Provide the (x, y) coordinate of the cell's center where the given text is located.  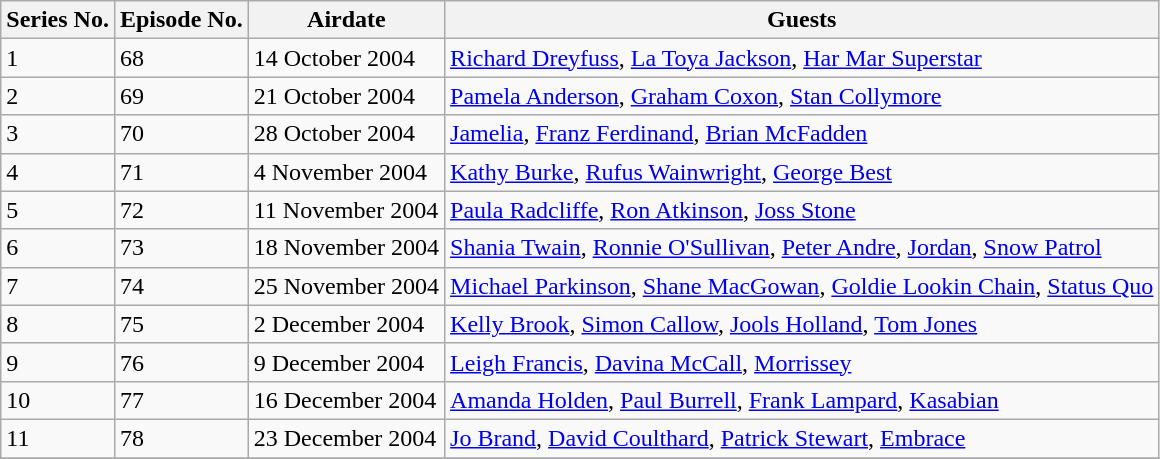
4 (58, 172)
Leigh Francis, Davina McCall, Morrissey (802, 362)
70 (181, 134)
Amanda Holden, Paul Burrell, Frank Lampard, Kasabian (802, 400)
Series No. (58, 20)
Michael Parkinson, Shane MacGowan, Goldie Lookin Chain, Status Quo (802, 286)
6 (58, 248)
73 (181, 248)
Jo Brand, David Coulthard, Patrick Stewart, Embrace (802, 438)
4 November 2004 (346, 172)
77 (181, 400)
2 (58, 96)
23 December 2004 (346, 438)
9 December 2004 (346, 362)
2 December 2004 (346, 324)
75 (181, 324)
71 (181, 172)
Guests (802, 20)
76 (181, 362)
28 October 2004 (346, 134)
11 (58, 438)
Episode No. (181, 20)
10 (58, 400)
Kelly Brook, Simon Callow, Jools Holland, Tom Jones (802, 324)
16 December 2004 (346, 400)
11 November 2004 (346, 210)
72 (181, 210)
3 (58, 134)
Jamelia, Franz Ferdinand, Brian McFadden (802, 134)
Airdate (346, 20)
68 (181, 58)
14 October 2004 (346, 58)
Shania Twain, Ronnie O'Sullivan, Peter Andre, Jordan, Snow Patrol (802, 248)
1 (58, 58)
21 October 2004 (346, 96)
Paula Radcliffe, Ron Atkinson, Joss Stone (802, 210)
Pamela Anderson, Graham Coxon, Stan Collymore (802, 96)
Kathy Burke, Rufus Wainwright, George Best (802, 172)
25 November 2004 (346, 286)
7 (58, 286)
Richard Dreyfuss, La Toya Jackson, Har Mar Superstar (802, 58)
9 (58, 362)
74 (181, 286)
78 (181, 438)
5 (58, 210)
69 (181, 96)
8 (58, 324)
18 November 2004 (346, 248)
